For the text-containing cell, return its midpoint in [X, Y] coordinate format. 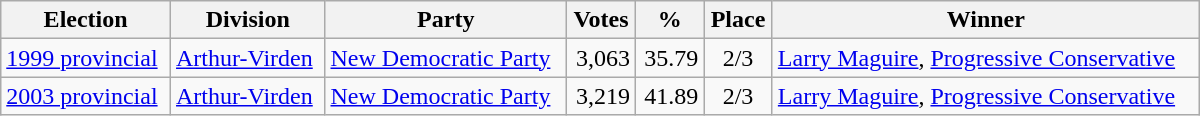
Winner [986, 20]
41.89 [670, 96]
Votes [600, 20]
Division [248, 20]
35.79 [670, 58]
Place [738, 20]
2003 provincial [86, 96]
3,219 [600, 96]
1999 provincial [86, 58]
Election [86, 20]
3,063 [600, 58]
% [670, 20]
Party [446, 20]
